Determine the [x, y] coordinate at the center of the cell enclosing the given text.  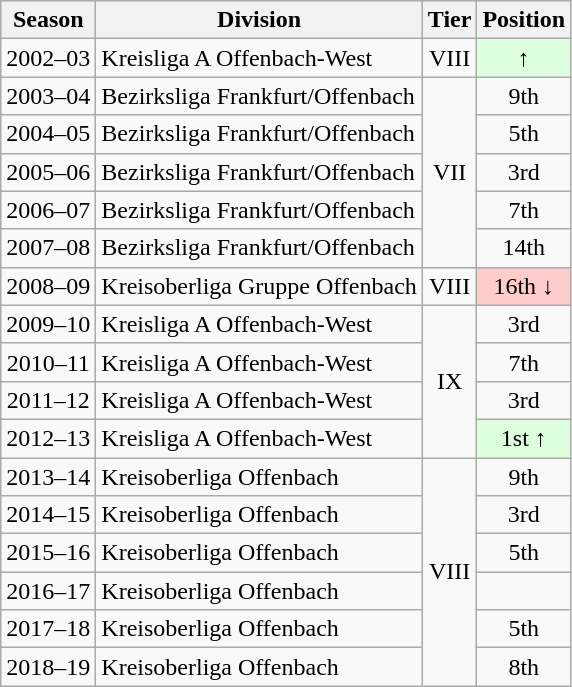
Season [48, 20]
2014–15 [48, 515]
Tier [450, 20]
VII [450, 172]
Division [260, 20]
2016–17 [48, 591]
8th [524, 667]
2005–06 [48, 172]
2002–03 [48, 58]
2006–07 [48, 210]
↑ [524, 58]
2009–10 [48, 324]
Kreisoberliga Gruppe Offenbach [260, 286]
14th [524, 248]
16th ↓ [524, 286]
2008–09 [48, 286]
2011–12 [48, 400]
2007–08 [48, 248]
2003–04 [48, 96]
2018–19 [48, 667]
1st ↑ [524, 438]
2004–05 [48, 134]
2012–13 [48, 438]
IX [450, 381]
2015–16 [48, 553]
Position [524, 20]
2010–11 [48, 362]
2013–14 [48, 477]
2017–18 [48, 629]
